Provide the [x, y] coordinate of the cell's center where the given text is located.  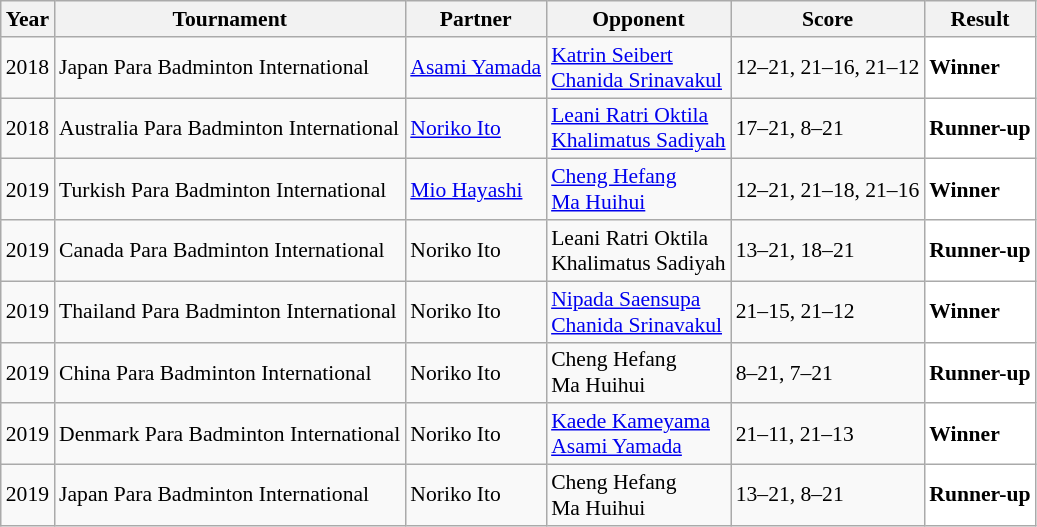
8–21, 7–21 [828, 372]
Nipada Saensupa Chanida Srinavakul [638, 312]
Kaede Kameyama Asami Yamada [638, 434]
Katrin Seibert Chanida Srinavakul [638, 68]
Turkish Para Badminton International [230, 190]
21–15, 21–12 [828, 312]
Mio Hayashi [476, 190]
12–21, 21–18, 21–16 [828, 190]
13–21, 8–21 [828, 496]
12–21, 21–16, 21–12 [828, 68]
Tournament [230, 19]
Year [28, 19]
Score [828, 19]
Australia Para Badminton International [230, 128]
Denmark Para Badminton International [230, 434]
21–11, 21–13 [828, 434]
Opponent [638, 19]
Asami Yamada [476, 68]
Thailand Para Badminton International [230, 312]
Result [980, 19]
China Para Badminton International [230, 372]
13–21, 18–21 [828, 250]
Partner [476, 19]
Canada Para Badminton International [230, 250]
17–21, 8–21 [828, 128]
